Determine the (x, y) coordinate at the center of the cell enclosing the given text.  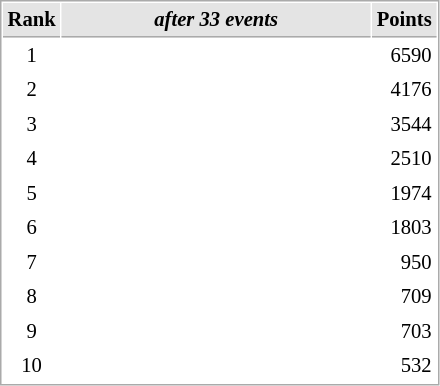
1 (32, 56)
703 (404, 332)
1974 (404, 194)
5 (32, 194)
4 (32, 158)
6 (32, 228)
950 (404, 262)
1803 (404, 228)
Points (404, 20)
10 (32, 366)
2510 (404, 158)
3544 (404, 124)
3 (32, 124)
6590 (404, 56)
after 33 events (216, 20)
8 (32, 296)
Rank (32, 20)
7 (32, 262)
2 (32, 90)
9 (32, 332)
532 (404, 366)
4176 (404, 90)
709 (404, 296)
